Detect which cell encompasses the target text, then output its [X, Y] center coordinate. 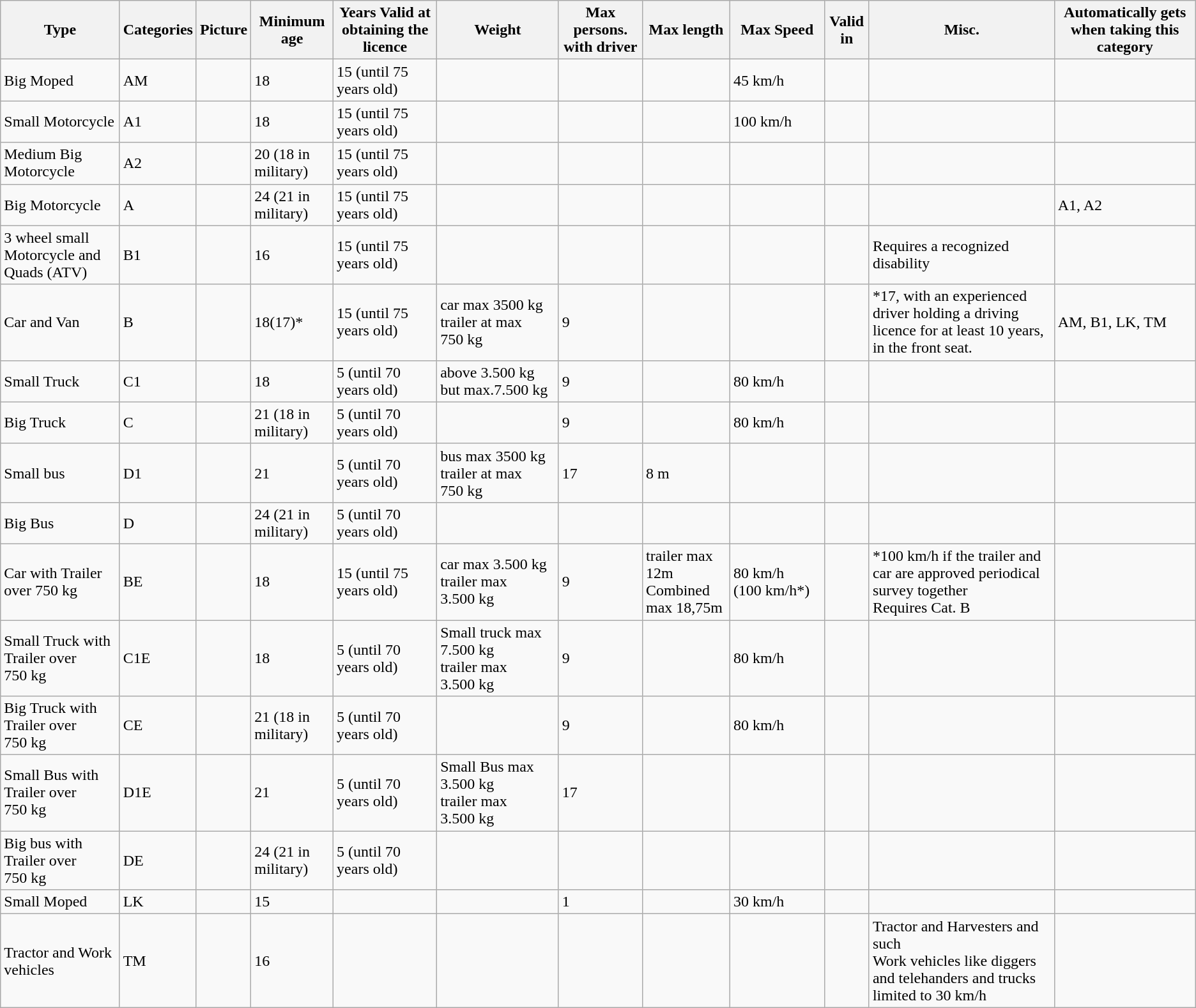
Big Truck [60, 423]
15 [293, 902]
Small bus [60, 473]
A [158, 204]
*17, with an experienced driver holding a driving licence for at least 10 years, in the front seat. [962, 322]
trailer max 12mCombined max 18,75m [686, 581]
45 km/h [777, 80]
DE [158, 860]
C [158, 423]
Misc. [962, 30]
80 km/h (100 km/h*) [777, 581]
A2 [158, 164]
Requires a recognized disability [962, 255]
Max persons. with driver [601, 30]
A1, A2 [1124, 204]
bus max 3500 kgtrailer at max 750 kg [498, 473]
*100 km/h if the trailer and car are approved periodical survey togetherRequires Cat. B [962, 581]
Medium Big Motorcycle [60, 164]
Minimum age [293, 30]
Weight [498, 30]
car max 3.500 kgtrailer max 3.500 kg [498, 581]
100 km/h [777, 121]
20 (18 in military) [293, 164]
Years Valid at obtaining the licence [385, 30]
Type [60, 30]
AM, B1, LK, TM [1124, 322]
Big bus with Trailer over 750 kg [60, 860]
Big Truck with Trailer over 750 kg [60, 726]
Small Bus max 3.500 kgtrailer max 3.500 kg [498, 793]
BE [158, 581]
30 km/h [777, 902]
above 3.500 kg but max.7.500 kg [498, 381]
Automatically gets when taking this category [1124, 30]
1 [601, 902]
B [158, 322]
D1 [158, 473]
Small Bus with Trailer over 750 kg [60, 793]
Tractor and Work vehicles [60, 961]
Big Bus [60, 523]
car max 3500 kg trailer at max 750 kg [498, 322]
Categories [158, 30]
8 m [686, 473]
C1E [158, 658]
Tractor and Harvesters and suchWork vehicles like diggers and telehanders and trucks limited to 30 km/h [962, 961]
Car and Van [60, 322]
TM [158, 961]
Car with Trailer over 750 kg [60, 581]
3 wheel small Motorcycle and Quads (ATV) [60, 255]
Valid in [847, 30]
D1E [158, 793]
Max Speed [777, 30]
Small Truck with Trailer over 750 kg [60, 658]
Small Truck [60, 381]
Max length [686, 30]
Small truck max 7.500 kgtrailer max 3.500 kg [498, 658]
Small Moped [60, 902]
Big Motorcycle [60, 204]
B1 [158, 255]
CE [158, 726]
Small Motorcycle [60, 121]
A1 [158, 121]
AM [158, 80]
Picture [224, 30]
D [158, 523]
18(17)* [293, 322]
LK [158, 902]
C1 [158, 381]
Big Moped [60, 80]
